Locate the cell with the specified text and output its [X, Y] center coordinate. 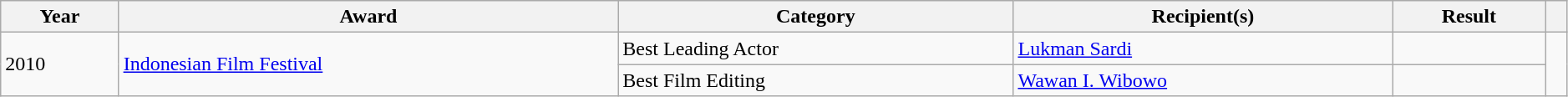
Lukman Sardi [1203, 48]
Recipient(s) [1203, 17]
Award [368, 17]
2010 [60, 64]
Wawan I. Wibowo [1203, 80]
Year [60, 17]
Result [1469, 17]
Category [815, 17]
Best Leading Actor [815, 48]
Best Film Editing [815, 80]
Indonesian Film Festival [368, 64]
